Find where the given text appears and provide that cell's center as [x, y] coordinate. 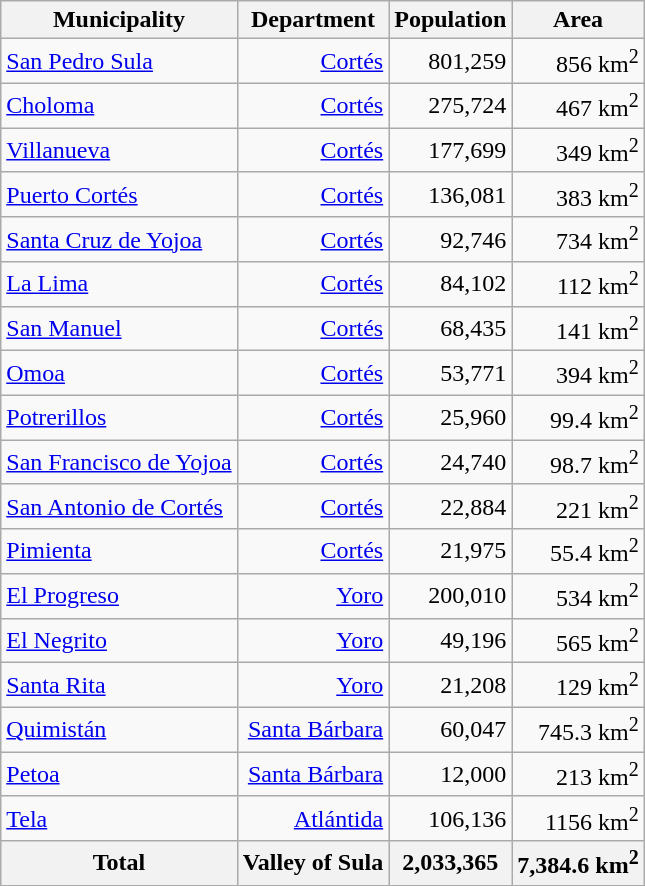
136,081 [450, 194]
856 km2 [578, 62]
21,208 [450, 686]
349 km2 [578, 150]
92,746 [450, 240]
La Lima [119, 284]
Tela [119, 818]
275,724 [450, 106]
Atlántida [313, 818]
177,699 [450, 150]
Santa Rita [119, 686]
Santa Cruz de Yojoa [119, 240]
2,033,365 [450, 864]
565 km2 [578, 640]
San Antonio de Cortés [119, 506]
San Pedro Sula [119, 62]
467 km2 [578, 106]
55.4 km2 [578, 552]
San Francisco de Yojoa [119, 462]
Puerto Cortés [119, 194]
221 km2 [578, 506]
Valley of Sula [313, 864]
Petoa [119, 774]
60,047 [450, 730]
San Manuel [119, 328]
99.4 km2 [578, 418]
745.3 km2 [578, 730]
801,259 [450, 62]
49,196 [450, 640]
21,975 [450, 552]
25,960 [450, 418]
383 km2 [578, 194]
Area [578, 20]
213 km2 [578, 774]
El Progreso [119, 596]
141 km2 [578, 328]
98.7 km2 [578, 462]
734 km2 [578, 240]
68,435 [450, 328]
Choloma [119, 106]
7,384.6 km2 [578, 864]
Potrerillos [119, 418]
12,000 [450, 774]
84,102 [450, 284]
Pimienta [119, 552]
534 km2 [578, 596]
1156 km2 [578, 818]
24,740 [450, 462]
129 km2 [578, 686]
Population [450, 20]
Villanueva [119, 150]
112 km2 [578, 284]
53,771 [450, 374]
Total [119, 864]
Municipality [119, 20]
El Negrito [119, 640]
Quimistán [119, 730]
Department [313, 20]
106,136 [450, 818]
22,884 [450, 506]
394 km2 [578, 374]
200,010 [450, 596]
Omoa [119, 374]
